Detect which cell encompasses the target text, then output its [X, Y] center coordinate. 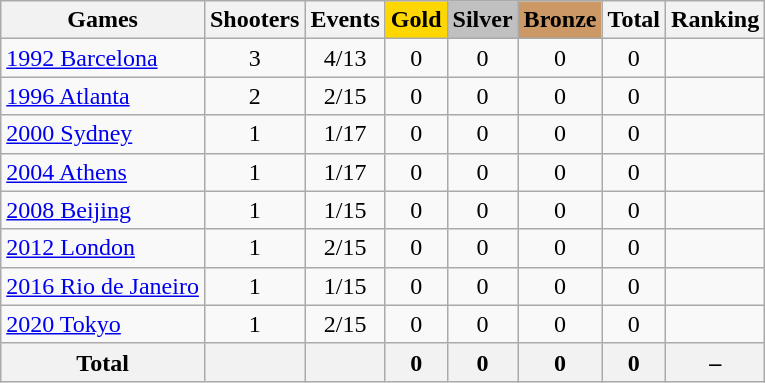
2008 Beijing [103, 210]
Games [103, 20]
– [716, 362]
1996 Atlanta [103, 96]
2020 Tokyo [103, 324]
4/13 [345, 58]
Silver [482, 20]
2004 Athens [103, 172]
Events [345, 20]
Gold [416, 20]
2 [254, 96]
1992 Barcelona [103, 58]
3 [254, 58]
Shooters [254, 20]
Bronze [560, 20]
2012 London [103, 248]
2016 Rio de Janeiro [103, 286]
Ranking [716, 20]
2000 Sydney [103, 134]
